Output the [X, Y] coordinate of the center of the cell containing the given text.  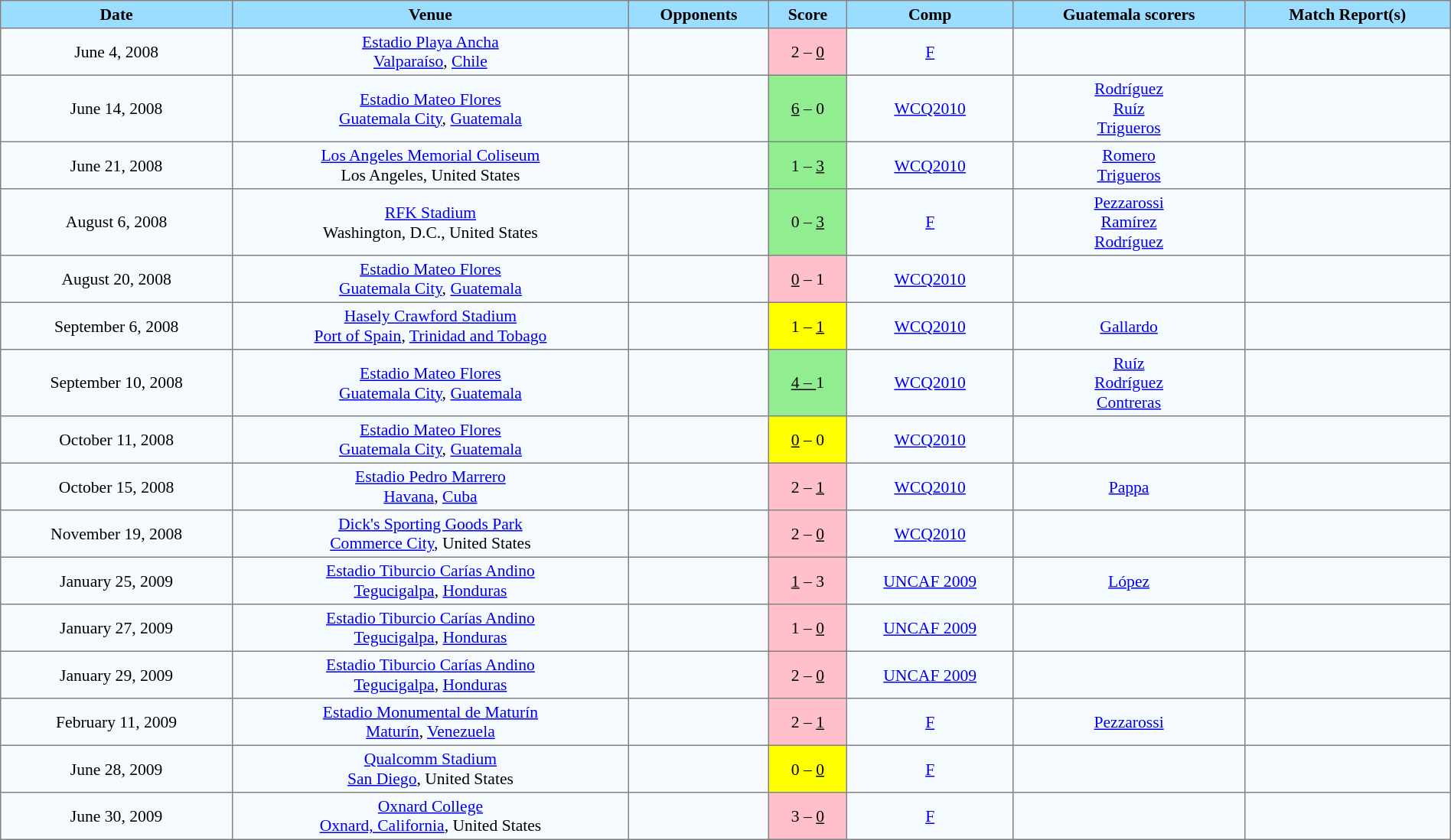
Pezzarossi [1129, 722]
1 – 1 [808, 326]
August 20, 2008 [116, 279]
June 4, 2008 [116, 52]
Los Angeles Memorial Coliseum Los Angeles, United States [430, 165]
Match Report(s) [1347, 15]
López [1129, 581]
Guatemala scorers [1129, 15]
October 11, 2008 [116, 440]
September 10, 2008 [116, 383]
June 30, 2009 [116, 816]
Dick's Sporting Goods Park Commerce City, United States [430, 534]
January 29, 2009 [116, 675]
0 – 3 [808, 222]
June 28, 2009 [116, 769]
Romero Trigueros [1129, 165]
Comp [930, 15]
September 6, 2008 [116, 326]
Rodríguez Ruíz Trigueros [1129, 109]
June 21, 2008 [116, 165]
Opponents [698, 15]
January 27, 2009 [116, 628]
Score [808, 15]
1 – 0 [808, 628]
4 – 1 [808, 383]
Estadio Pedro Marrero Havana, Cuba [430, 487]
6 – 0 [808, 109]
Venue [430, 15]
Hasely Crawford Stadium Port of Spain, Trinidad and Tobago [430, 326]
Estadio Monumental de Maturín Maturín, Venezuela [430, 722]
January 25, 2009 [116, 581]
Ruíz Rodríguez Contreras [1129, 383]
February 11, 2009 [116, 722]
Date [116, 15]
RFK Stadium Washington, D.C., United States [430, 222]
Pezzarossi Ramírez Rodríguez [1129, 222]
Estadio Playa Ancha Valparaíso, Chile [430, 52]
3 – 0 [808, 816]
Oxnard College Oxnard, California, United States [430, 816]
Pappa [1129, 487]
Gallardo [1129, 326]
October 15, 2008 [116, 487]
August 6, 2008 [116, 222]
November 19, 2008 [116, 534]
June 14, 2008 [116, 109]
0 – 1 [808, 279]
Qualcomm Stadium San Diego, United States [430, 769]
